Output the (X, Y) coordinate of the center of the cell containing the given text.  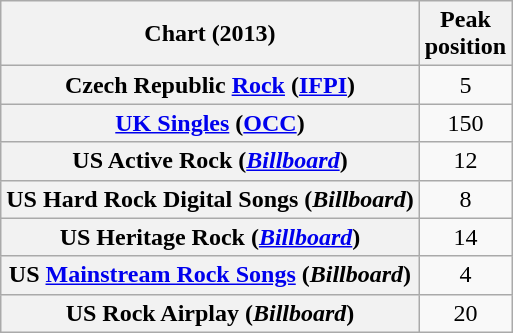
Peakposition (465, 34)
Czech Republic Rock (IFPI) (210, 85)
150 (465, 123)
14 (465, 237)
Chart (2013) (210, 34)
US Rock Airplay (Billboard) (210, 313)
5 (465, 85)
12 (465, 161)
US Heritage Rock (Billboard) (210, 237)
US Hard Rock Digital Songs (Billboard) (210, 199)
US Mainstream Rock Songs (Billboard) (210, 275)
20 (465, 313)
US Active Rock (Billboard) (210, 161)
UK Singles (OCC) (210, 123)
8 (465, 199)
4 (465, 275)
